Determine the [X, Y] coordinate at the center of the cell enclosing the given text.  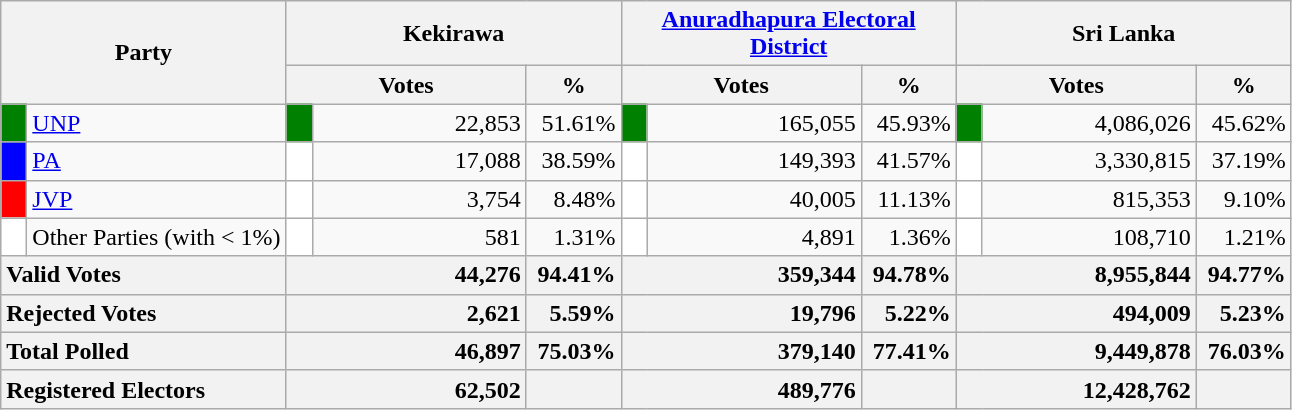
149,393 [754, 161]
108,710 [1089, 237]
9,449,878 [1076, 351]
3,330,815 [1089, 161]
5.23% [1244, 313]
17,088 [419, 161]
2,621 [406, 313]
37.19% [1244, 161]
22,853 [419, 123]
76.03% [1244, 351]
44,276 [406, 275]
94.78% [908, 275]
1.36% [908, 237]
Other Parties (with < 1%) [156, 237]
Total Polled [144, 351]
4,086,026 [1089, 123]
494,009 [1076, 313]
9.10% [1244, 199]
8.48% [574, 199]
Sri Lanka [1124, 34]
4,891 [754, 237]
Registered Electors [144, 389]
Anuradhapura Electoral District [788, 34]
46,897 [406, 351]
165,055 [754, 123]
Party [144, 52]
3,754 [419, 199]
12,428,762 [1076, 389]
45.93% [908, 123]
77.41% [908, 351]
62,502 [406, 389]
489,776 [741, 389]
51.61% [574, 123]
379,140 [741, 351]
94.41% [574, 275]
38.59% [574, 161]
94.77% [1244, 275]
5.22% [908, 313]
5.59% [574, 313]
75.03% [574, 351]
Kekirawa [454, 34]
PA [156, 161]
581 [419, 237]
1.31% [574, 237]
11.13% [908, 199]
UNP [156, 123]
JVP [156, 199]
41.57% [908, 161]
40,005 [754, 199]
359,344 [741, 275]
8,955,844 [1076, 275]
1.21% [1244, 237]
815,353 [1089, 199]
Valid Votes [144, 275]
19,796 [741, 313]
Rejected Votes [144, 313]
45.62% [1244, 123]
